Return [x, y] of the center of cell containing provided text 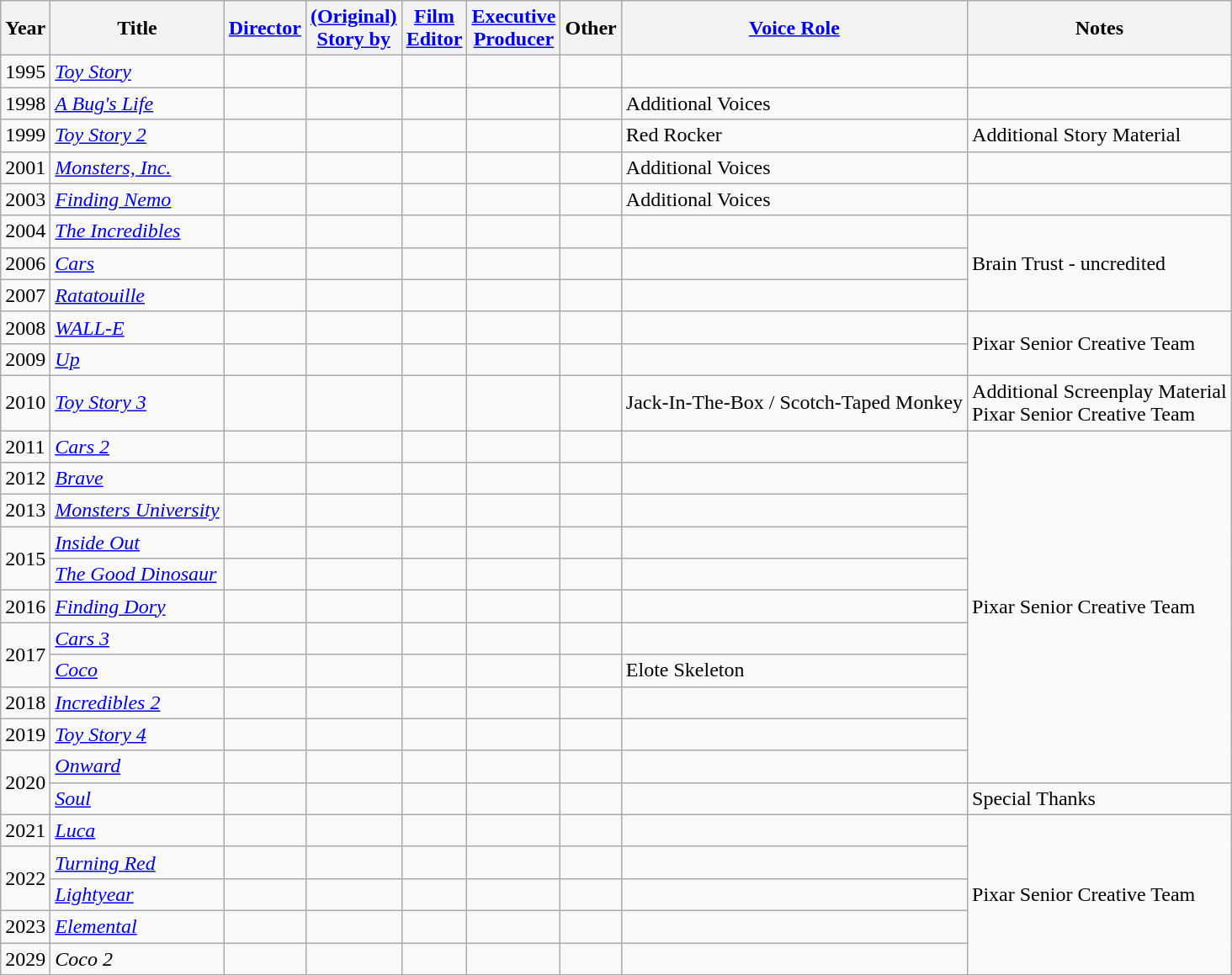
Finding Dory [137, 607]
2013 [25, 511]
Elote Skeleton [794, 670]
Ratatouille [137, 295]
A Bug's Life [137, 103]
Inside Out [137, 543]
2007 [25, 295]
Additional Screenplay MaterialPixar Senior Creative Team [1100, 402]
Coco [137, 670]
Red Rocker [794, 135]
The Incredibles [137, 231]
Toy Story 2 [137, 135]
2019 [25, 734]
2022 [25, 878]
Monsters, Inc. [137, 167]
Cars 3 [137, 639]
2001 [25, 167]
ExecutiveProducer [513, 29]
Voice Role [794, 29]
2023 [25, 926]
Additional Story Material [1100, 135]
Monsters University [137, 511]
Onward [137, 766]
2006 [25, 263]
Luca [137, 830]
Brave [137, 479]
Director [264, 29]
Coco 2 [137, 958]
2018 [25, 702]
Special Thanks [1100, 798]
Toy Story 3 [137, 402]
2021 [25, 830]
2003 [25, 199]
Other [591, 29]
Toy Story 4 [137, 734]
2017 [25, 654]
The Good Dinosaur [137, 575]
2011 [25, 447]
FilmEditor [434, 29]
2015 [25, 559]
WALL-E [137, 327]
Cars 2 [137, 447]
Finding Nemo [137, 199]
Turning Red [137, 862]
Title [137, 29]
2010 [25, 402]
Brain Trust - uncredited [1100, 263]
Jack-In-The-Box / Scotch-Taped Monkey [794, 402]
(Original)Story by [353, 29]
2012 [25, 479]
2008 [25, 327]
Soul [137, 798]
2004 [25, 231]
Lightyear [137, 894]
Up [137, 359]
2016 [25, 607]
Incredibles 2 [137, 702]
Notes [1100, 29]
Cars [137, 263]
1998 [25, 103]
2020 [25, 782]
Year [25, 29]
1999 [25, 135]
Elemental [137, 926]
1995 [25, 72]
2009 [25, 359]
Toy Story [137, 72]
2029 [25, 958]
